Pinpoint the cell where the given text exists, returning its (X, Y) midpoint coordinate. 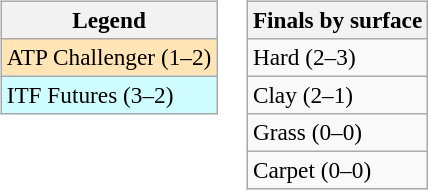
Finals by surface (337, 20)
ATP Challenger (1–2) (108, 57)
ITF Futures (3–2) (108, 95)
Carpet (0–0) (337, 171)
Hard (2–3) (337, 57)
Clay (2–1) (337, 95)
Legend (108, 20)
Grass (0–0) (337, 133)
